Capture the cell that displays the provided text and extract its (X, Y) central coordinate. 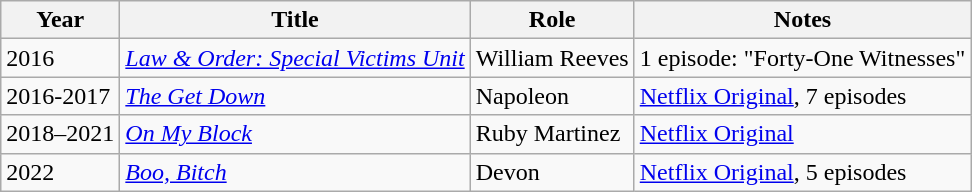
Ruby Martinez (552, 134)
Netflix Original, 7 episodes (802, 96)
Boo, Bitch (295, 172)
Year (60, 20)
Devon (552, 172)
2022 (60, 172)
Title (295, 20)
2018–2021 (60, 134)
2016 (60, 58)
On My Block (295, 134)
Netflix Original, 5 episodes (802, 172)
2016-2017 (60, 96)
William Reeves (552, 58)
Notes (802, 20)
Law & Order: Special Victims Unit (295, 58)
1 episode: "Forty-One Witnesses" (802, 58)
The Get Down (295, 96)
Napoleon (552, 96)
Netflix Original (802, 134)
Role (552, 20)
